Detect which cell encompasses the target text, then output its (x, y) center coordinate. 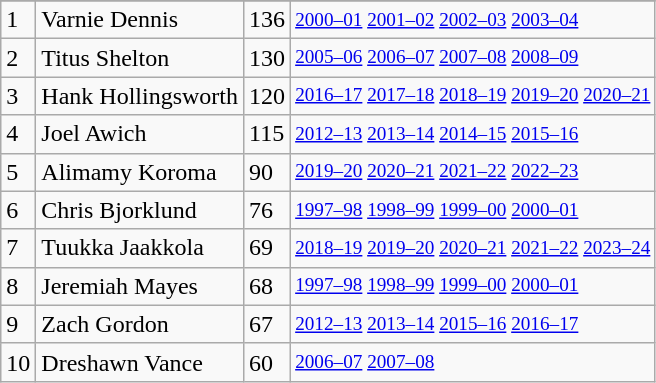
2012–13 2013–14 2014–15 2015–16 (473, 134)
5 (18, 172)
130 (268, 58)
2019–20 2020–21 2021–22 2022–23 (473, 172)
6 (18, 210)
Chris Bjorklund (140, 210)
2005–06 2006–07 2007–08 2008–09 (473, 58)
Alimamy Koroma (140, 172)
Joel Awich (140, 134)
76 (268, 210)
10 (18, 362)
69 (268, 248)
3 (18, 96)
2 (18, 58)
Varnie Dennis (140, 20)
7 (18, 248)
2018–19 2019–20 2020–21 2021–22 2023–24 (473, 248)
60 (268, 362)
90 (268, 172)
9 (18, 324)
Zach Gordon (140, 324)
1 (18, 20)
2006–07 2007–08 (473, 362)
115 (268, 134)
120 (268, 96)
4 (18, 134)
Dreshawn Vance (140, 362)
Hank Hollingsworth (140, 96)
2016–17 2017–18 2018–19 2019–20 2020–21 (473, 96)
67 (268, 324)
2000–01 2001–02 2002–03 2003–04 (473, 20)
136 (268, 20)
2012–13 2013–14 2015–16 2016–17 (473, 324)
68 (268, 286)
Jeremiah Mayes (140, 286)
8 (18, 286)
Titus Shelton (140, 58)
Tuukka Jaakkola (140, 248)
